Return [x, y] of the center of cell containing provided text 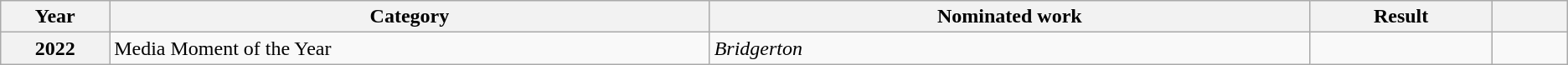
Year [55, 17]
Media Moment of the Year [410, 48]
Result [1401, 17]
Category [410, 17]
2022 [55, 48]
Nominated work [1009, 17]
Bridgerton [1009, 48]
